Extract the (X, Y) coordinate from the center of the cell holding the provided text.  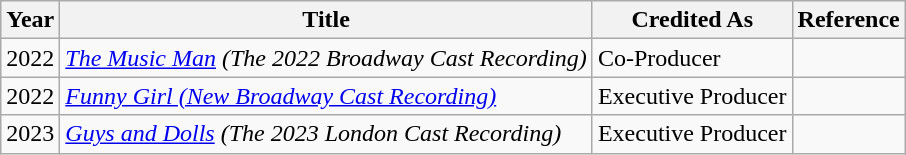
Credited As (692, 20)
Reference (848, 20)
Co-Producer (692, 58)
Year (30, 20)
Title (326, 20)
Guys and Dolls (The 2023 London Cast Recording) (326, 134)
Funny Girl (New Broadway Cast Recording) (326, 96)
The Music Man (The 2022 Broadway Cast Recording) (326, 58)
2023 (30, 134)
